From the cell containing the given text, extract its center point as (x, y) coordinate. 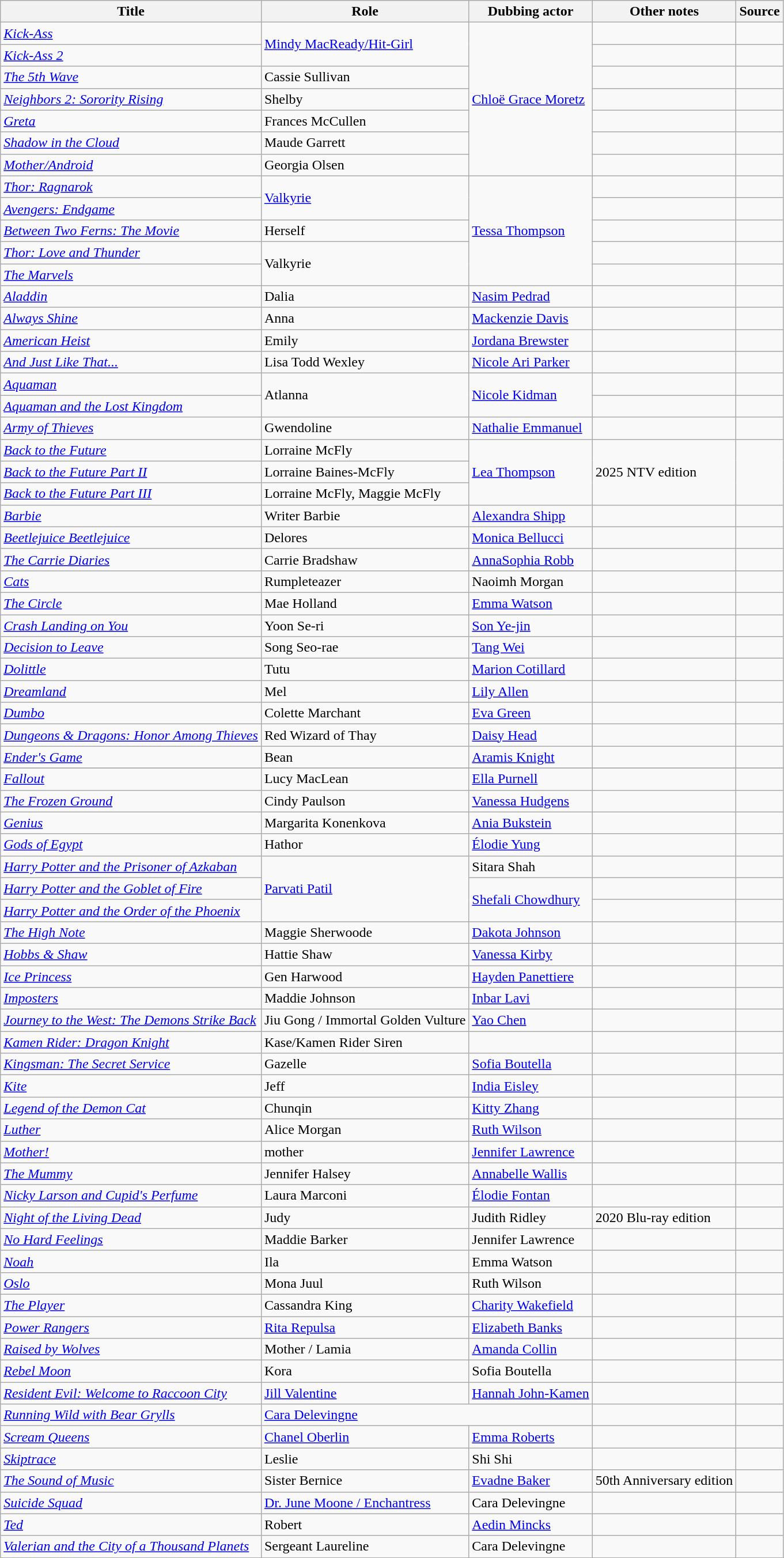
Alexandra Shipp (531, 516)
Journey to the West: The Demons Strike Back (131, 1020)
Colette Marchant (365, 713)
The Carrie Diaries (131, 559)
Aquaman and the Lost Kingdom (131, 406)
Avengers: Endgame (131, 209)
Robert (365, 1525)
Ania Bukstein (531, 823)
Maddie Johnson (365, 999)
Tessa Thompson (531, 230)
Back to the Future (131, 450)
Dreamland (131, 691)
Naoimh Morgan (531, 581)
Mindy MacReady/Hit-Girl (365, 44)
Jordana Brewster (531, 341)
Role (365, 12)
Mother / Lamia (365, 1349)
Monica Bellucci (531, 538)
Between Two Ferns: The Movie (131, 230)
Eva Green (531, 713)
Nathalie Emmanuel (531, 428)
Elizabeth Banks (531, 1327)
Ted (131, 1525)
Emily (365, 341)
Dolittle (131, 670)
Legend of the Demon Cat (131, 1108)
Aedin Mincks (531, 1525)
Mother! (131, 1152)
Frances McCullen (365, 121)
Dakota Johnson (531, 932)
Tang Wei (531, 648)
Marion Cotillard (531, 670)
Valerian and the City of a Thousand Planets (131, 1546)
Kamen Rider: Dragon Knight (131, 1042)
AnnaSophia Robb (531, 559)
Nicole Ari Parker (531, 362)
And Just Like That... (131, 362)
Lucy MacLean (365, 779)
Evadne Baker (531, 1481)
Cassie Sullivan (365, 77)
Kite (131, 1086)
Ila (365, 1261)
Dungeons & Dragons: Honor Among Thieves (131, 735)
Leslie (365, 1459)
Nicky Larson and Cupid's Perfume (131, 1196)
The Circle (131, 603)
Dumbo (131, 713)
Ender's Game (131, 757)
Crash Landing on You (131, 625)
Ice Princess (131, 977)
Harry Potter and the Prisoner of Azkaban (131, 867)
Always Shine (131, 319)
Judith Ridley (531, 1217)
Kingsman: The Secret Service (131, 1064)
Shadow in the Cloud (131, 143)
Noah (131, 1261)
Anna (365, 319)
Rumpleteazer (365, 581)
Writer Barbie (365, 516)
Luther (131, 1130)
Vanessa Kirby (531, 954)
Sister Bernice (365, 1481)
Daisy Head (531, 735)
Genius (131, 823)
Atlanna (365, 395)
Raised by Wolves (131, 1349)
Mae Holland (365, 603)
Cats (131, 581)
Kick-Ass 2 (131, 55)
Nicole Kidman (531, 395)
Scream Queens (131, 1437)
The Sound of Music (131, 1481)
Aquaman (131, 384)
2020 Blu-ray edition (664, 1217)
Rebel Moon (131, 1371)
Oslo (131, 1283)
Aramis Knight (531, 757)
Greta (131, 121)
Back to the Future Part III (131, 494)
Maude Garrett (365, 143)
Hathor (365, 845)
Running Wild with Bear Grylls (131, 1415)
Judy (365, 1217)
Dubbing actor (531, 12)
India Eisley (531, 1086)
Lorraine Baines-McFly (365, 472)
Aladdin (131, 297)
Harry Potter and the Goblet of Fire (131, 888)
Laura Marconi (365, 1196)
Neighbors 2: Sorority Rising (131, 99)
Suicide Squad (131, 1503)
Thor: Ragnarok (131, 187)
The Mummy (131, 1174)
Hayden Panettiere (531, 977)
Chanel Oberlin (365, 1437)
Inbar Lavi (531, 999)
Source (759, 12)
Gen Harwood (365, 977)
Hattie Shaw (365, 954)
Shi Shi (531, 1459)
Shefali Chowdhury (531, 899)
Red Wizard of Thay (365, 735)
Jill Valentine (365, 1393)
No Hard Feelings (131, 1239)
Song Seo-rae (365, 648)
Skiptrace (131, 1459)
Jennifer Halsey (365, 1174)
Harry Potter and the Order of the Phoenix (131, 910)
Vanessa Hudgens (531, 801)
Fallout (131, 779)
Gwendoline (365, 428)
Back to the Future Part II (131, 472)
Other notes (664, 12)
50th Anniversary edition (664, 1481)
Rita Repulsa (365, 1327)
Lorraine McFly, Maggie McFly (365, 494)
Thor: Love and Thunder (131, 252)
2025 NTV edition (664, 472)
Jiu Gong / Immortal Golden Vulture (365, 1020)
Yao Chen (531, 1020)
Kick-Ass (131, 33)
The Frozen Ground (131, 801)
Tutu (365, 670)
Resident Evil: Welcome to Raccoon City (131, 1393)
Lisa Todd Wexley (365, 362)
Shelby (365, 99)
Chloë Grace Moretz (531, 99)
Charity Wakefield (531, 1305)
Carrie Bradshaw (365, 559)
Son Ye-jin (531, 625)
Ella Purnell (531, 779)
Yoon Se-ri (365, 625)
Mel (365, 691)
Margarita Konenkova (365, 823)
Mackenzie Davis (531, 319)
Lily Allen (531, 691)
Power Rangers (131, 1327)
Emma Roberts (531, 1437)
The Player (131, 1305)
Army of Thieves (131, 428)
Lea Thompson (531, 472)
Mona Juul (365, 1283)
Barbie (131, 516)
Kitty Zhang (531, 1108)
Chunqin (365, 1108)
Sergeant Laureline (365, 1546)
Georgia Olsen (365, 165)
Alice Morgan (365, 1130)
Lorraine McFly (365, 450)
Delores (365, 538)
Imposters (131, 999)
Amanda Collin (531, 1349)
Title (131, 12)
The 5th Wave (131, 77)
Kora (365, 1371)
Dr. June Moone / Enchantress (365, 1503)
Bean (365, 757)
Gods of Egypt (131, 845)
Kase/Kamen Rider Siren (365, 1042)
Annabelle Wallis (531, 1174)
Decision to Leave (131, 648)
Dalia (365, 297)
Cindy Paulson (365, 801)
Beetlejuice Beetlejuice (131, 538)
mother (365, 1152)
Maddie Barker (365, 1239)
Sitara Shah (531, 867)
American Heist (131, 341)
Parvati Patil (365, 888)
The Marvels (131, 275)
Hannah John-Kamen (531, 1393)
Hobbs & Shaw (131, 954)
Élodie Fontan (531, 1196)
Cassandra King (365, 1305)
The High Note (131, 932)
Jeff (365, 1086)
Herself (365, 230)
Élodie Yung (531, 845)
Maggie Sherwoode (365, 932)
Mother/Android (131, 165)
Night of the Living Dead (131, 1217)
Nasim Pedrad (531, 297)
Gazelle (365, 1064)
